Capture the cell that displays the provided text and extract its [x, y] central coordinate. 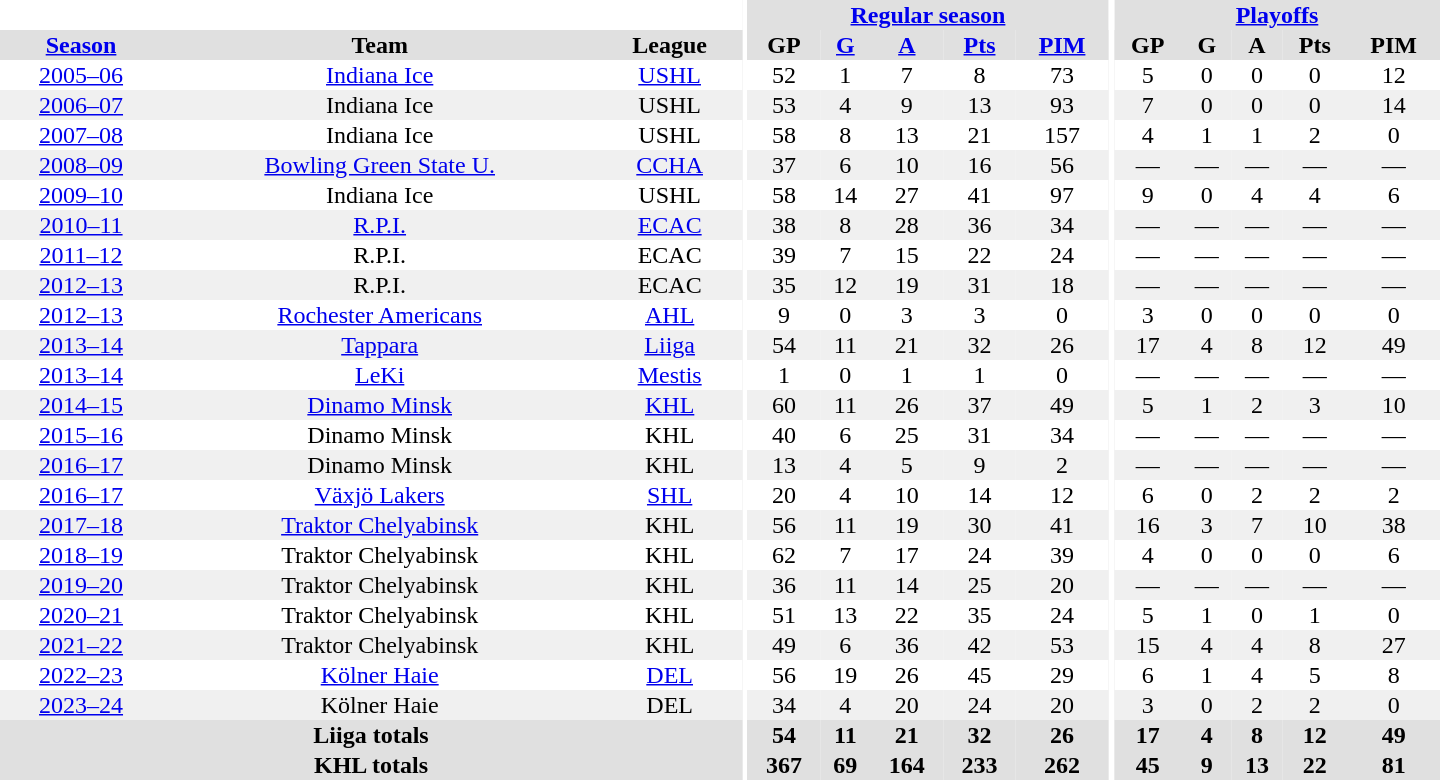
Regular season [928, 15]
Mestis [670, 375]
73 [1062, 75]
60 [784, 405]
2014–15 [81, 405]
51 [784, 615]
81 [1394, 765]
2018–19 [81, 555]
Liiga totals [371, 735]
LeKi [380, 375]
97 [1062, 195]
2007–08 [81, 135]
2019–20 [81, 585]
262 [1062, 765]
Team [380, 45]
2021–22 [81, 645]
AHL [670, 315]
2015–16 [81, 435]
18 [1062, 285]
233 [980, 765]
42 [980, 645]
62 [784, 555]
52 [784, 75]
Bowling Green State U. [380, 165]
Playoffs [1277, 15]
2008–09 [81, 165]
2020–21 [81, 615]
2006–07 [81, 105]
93 [1062, 105]
Rochester Americans [380, 315]
157 [1062, 135]
2011–12 [81, 255]
30 [980, 525]
2017–18 [81, 525]
367 [784, 765]
2010–11 [81, 225]
CCHA [670, 165]
KHL totals [371, 765]
2005–06 [81, 75]
Tappara [380, 345]
2022–23 [81, 675]
2023–24 [81, 705]
Växjö Lakers [380, 495]
SHL [670, 495]
29 [1062, 675]
28 [908, 225]
69 [845, 765]
2009–10 [81, 195]
League [670, 45]
Season [81, 45]
Liiga [670, 345]
40 [784, 435]
164 [908, 765]
